Find where the given text appears and provide that cell's center as [X, Y] coordinate. 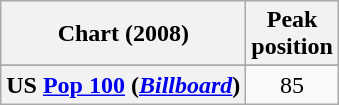
Chart (2008) [124, 34]
85 [292, 85]
US Pop 100 (Billboard) [124, 85]
Peakposition [292, 34]
